Detect which cell encompasses the target text, then output its [x, y] center coordinate. 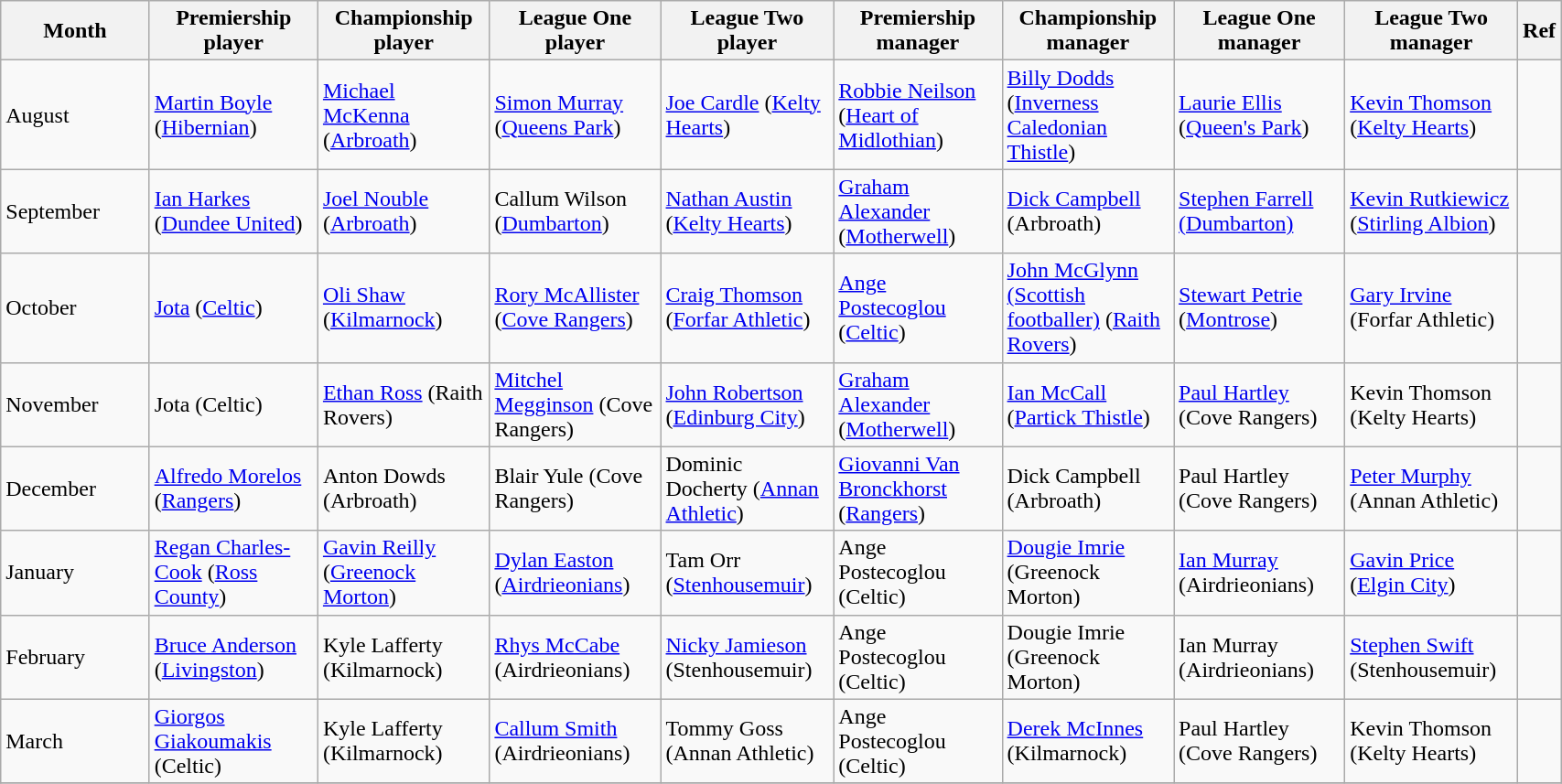
Regan Charles-Cook (Ross County) [233, 573]
Oli Shaw (Kilmarnock) [404, 307]
Premiershipplayer [233, 31]
Ian Harkes (Dundee United) [233, 211]
Craig Thomson (Forfar Athletic) [747, 307]
Tommy Goss (Annan Athletic) [747, 741]
August [75, 115]
Alfredo Morelos (Rangers) [233, 489]
Robbie Neilson(Heart of Midlothian) [918, 115]
Dylan Easton (Airdrieonians) [575, 573]
Premiershipmanager [918, 31]
John Robertson (Edinburg City) [747, 404]
Callum Smith (Airdrieonians) [575, 741]
Kevin Rutkiewicz (Stirling Albion) [1431, 211]
League Twomanager [1431, 31]
Michael McKenna (Arbroath) [404, 115]
League Twoplayer [747, 31]
Gavin Reilly (Greenock Morton) [404, 573]
Joe Cardle (Kelty Hearts) [747, 115]
Giorgos Giakoumakis (Celtic) [233, 741]
Callum Wilson (Dumbarton) [575, 211]
League Oneplayer [575, 31]
Tam Orr (Stenhousemuir) [747, 573]
Derek McInnes (Kilmarnock) [1088, 741]
Joel Nouble (Arbroath) [404, 211]
October [75, 307]
Gavin Price (Elgin City) [1431, 573]
Championshipplayer [404, 31]
September [75, 211]
Championshipmanager [1088, 31]
January [75, 573]
League Onemanager [1259, 31]
Blair Yule (Cove Rangers) [575, 489]
Ethan Ross (Raith Rovers) [404, 404]
December [75, 489]
February [75, 657]
Rory McAllister (Cove Rangers) [575, 307]
Laurie Ellis (Queen's Park) [1259, 115]
John McGlynn (Scottish footballer) (Raith Rovers) [1088, 307]
Billy Dodds (Inverness Caledonian Thistle) [1088, 115]
Stephen Farrell (Dumbarton) [1259, 211]
Stephen Swift (Stenhousemuir) [1431, 657]
Month [75, 31]
Anton Dowds (Arbroath) [404, 489]
Nicky Jamieson (Stenhousemuir) [747, 657]
March [75, 741]
Ian McCall (Partick Thistle) [1088, 404]
Bruce Anderson (Livingston) [233, 657]
Mitchel Megginson (Cove Rangers) [575, 404]
Simon Murray (Queens Park) [575, 115]
Peter Murphy (Annan Athletic) [1431, 489]
Gary Irvine (Forfar Athletic) [1431, 307]
Stewart Petrie (Montrose) [1259, 307]
Nathan Austin (Kelty Hearts) [747, 211]
Giovanni Van Bronckhorst (Rangers) [918, 489]
Rhys McCabe (Airdrieonians) [575, 657]
November [75, 404]
Dominic Docherty (Annan Athletic) [747, 489]
Martin Boyle(Hibernian) [233, 115]
Ref [1539, 31]
